Find where the given text appears and provide that cell's center as (x, y) coordinate. 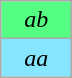
aa (36, 58)
ab (36, 20)
